Locate the cell with the specified text and output its [X, Y] center coordinate. 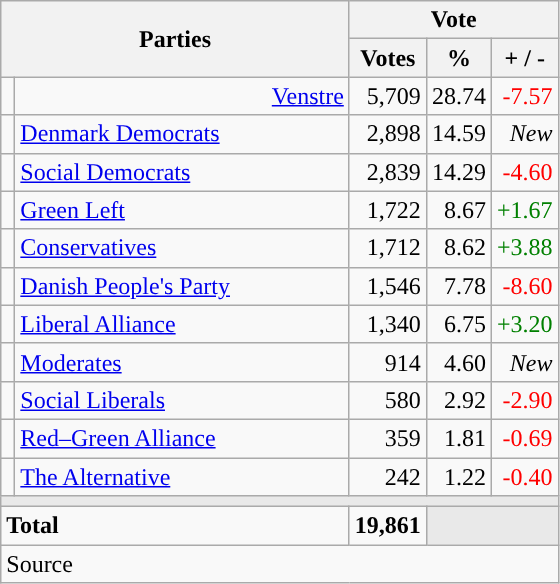
242 [388, 477]
8.67 [458, 210]
Source [280, 564]
4.60 [458, 362]
7.78 [458, 286]
14.59 [458, 134]
Conservatives [182, 248]
Red–Green Alliance [182, 438]
+3.88 [524, 248]
-0.69 [524, 438]
The Alternative [182, 477]
Social Democrats [182, 172]
Venstre [182, 96]
Total [176, 526]
Liberal Alliance [182, 324]
14.29 [458, 172]
1,722 [388, 210]
+ / - [524, 58]
1.81 [458, 438]
2,898 [388, 134]
Vote [454, 20]
5,709 [388, 96]
1,712 [388, 248]
6.75 [458, 324]
+3.20 [524, 324]
+1.67 [524, 210]
8.62 [458, 248]
% [458, 58]
-2.90 [524, 400]
Social Liberals [182, 400]
Denmark Democrats [182, 134]
-4.60 [524, 172]
Green Left [182, 210]
-8.60 [524, 286]
Votes [388, 58]
1.22 [458, 477]
580 [388, 400]
19,861 [388, 526]
-0.40 [524, 477]
914 [388, 362]
Parties [176, 39]
-7.57 [524, 96]
1,340 [388, 324]
Moderates [182, 362]
1,546 [388, 286]
359 [388, 438]
2.92 [458, 400]
Danish People's Party [182, 286]
2,839 [388, 172]
28.74 [458, 96]
